From the cell containing the given text, extract its center point as (x, y) coordinate. 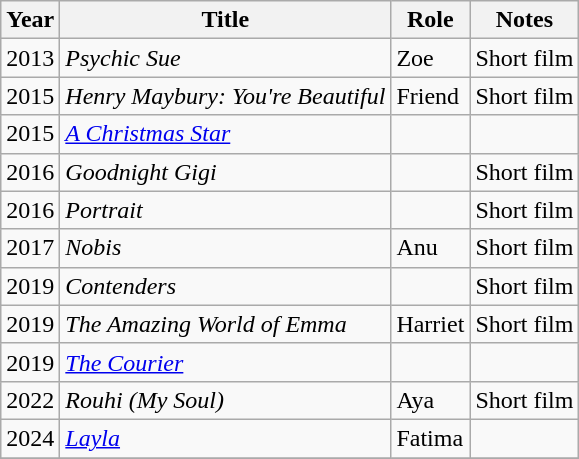
Fatima (430, 438)
2017 (30, 248)
Friend (430, 96)
2013 (30, 58)
Year (30, 20)
2024 (30, 438)
Layla (226, 438)
Zoe (430, 58)
2022 (30, 400)
Goodnight Gigi (226, 172)
Psychic Sue (226, 58)
Portrait (226, 210)
The Amazing World of Emma (226, 324)
The Courier (226, 362)
Nobis (226, 248)
Contenders (226, 286)
Anu (430, 248)
Harriet (430, 324)
Title (226, 20)
A Christmas Star (226, 134)
Aya (430, 400)
Henry Maybury: You're Beautiful (226, 96)
Notes (524, 20)
Rouhi (My Soul) (226, 400)
Role (430, 20)
